Provide the (X, Y) coordinate of the cell's center where the given text is located.  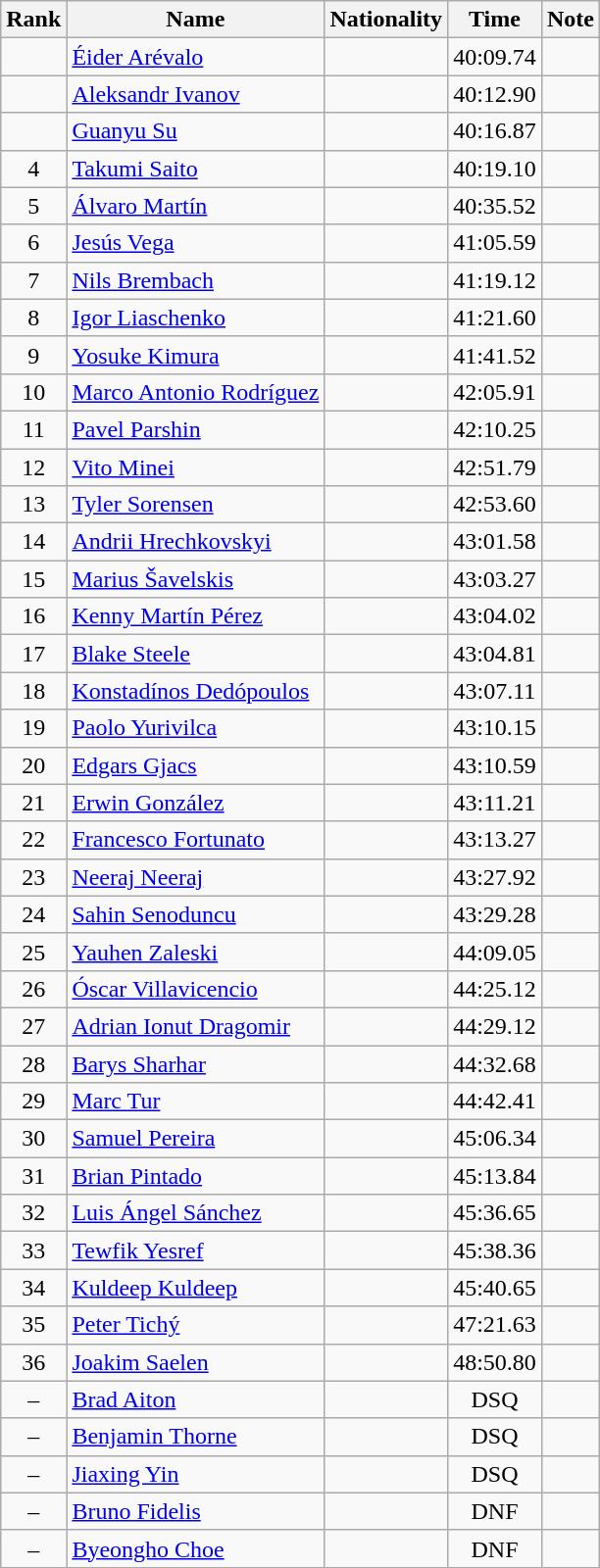
21 (33, 803)
42:53.60 (495, 505)
44:32.68 (495, 1063)
20 (33, 765)
32 (33, 1213)
31 (33, 1176)
Andrii Hrechkovskyi (196, 542)
Pavel Parshin (196, 429)
17 (33, 654)
33 (33, 1250)
41:05.59 (495, 243)
45:36.65 (495, 1213)
11 (33, 429)
Aleksandr Ivanov (196, 94)
40:35.52 (495, 206)
23 (33, 877)
43:10.15 (495, 728)
42:51.79 (495, 467)
Óscar Villavicencio (196, 989)
Erwin González (196, 803)
Igor Liaschenko (196, 318)
5 (33, 206)
Nationality (386, 20)
Kuldeep Kuldeep (196, 1288)
Marius Šavelskis (196, 579)
Éider Arévalo (196, 57)
Sahin Senoduncu (196, 914)
44:42.41 (495, 1102)
43:27.92 (495, 877)
Tyler Sorensen (196, 505)
Paolo Yurivilca (196, 728)
9 (33, 355)
Adrian Ionut Dragomir (196, 1026)
22 (33, 840)
45:06.34 (495, 1139)
Barys Sharhar (196, 1063)
7 (33, 280)
43:03.27 (495, 579)
42:05.91 (495, 392)
42:10.25 (495, 429)
Blake Steele (196, 654)
43:07.11 (495, 691)
16 (33, 616)
34 (33, 1288)
Yauhen Zaleski (196, 952)
14 (33, 542)
44:25.12 (495, 989)
Kenny Martín Pérez (196, 616)
6 (33, 243)
41:41.52 (495, 355)
18 (33, 691)
Brad Aiton (196, 1399)
Joakim Saelen (196, 1362)
15 (33, 579)
Luis Ángel Sánchez (196, 1213)
Rank (33, 20)
10 (33, 392)
Peter Tichý (196, 1325)
Francesco Fortunato (196, 840)
Marco Antonio Rodríguez (196, 392)
25 (33, 952)
43:29.28 (495, 914)
41:21.60 (495, 318)
29 (33, 1102)
Jiaxing Yin (196, 1474)
44:29.12 (495, 1026)
40:09.74 (495, 57)
26 (33, 989)
44:09.05 (495, 952)
47:21.63 (495, 1325)
Guanyu Su (196, 131)
35 (33, 1325)
45:13.84 (495, 1176)
43:04.02 (495, 616)
Neeraj Neeraj (196, 877)
Edgars Gjacs (196, 765)
45:38.36 (495, 1250)
43:01.58 (495, 542)
41:19.12 (495, 280)
Marc Tur (196, 1102)
Vito Minei (196, 467)
Nils Brembach (196, 280)
Yosuke Kimura (196, 355)
30 (33, 1139)
40:12.90 (495, 94)
Byeongho Choe (196, 1548)
43:13.27 (495, 840)
Samuel Pereira (196, 1139)
43:10.59 (495, 765)
Bruno Fidelis (196, 1511)
8 (33, 318)
Konstadínos Dedópoulos (196, 691)
Benjamin Thorne (196, 1437)
Brian Pintado (196, 1176)
43:04.81 (495, 654)
28 (33, 1063)
Time (495, 20)
4 (33, 169)
19 (33, 728)
40:19.10 (495, 169)
12 (33, 467)
43:11.21 (495, 803)
36 (33, 1362)
Takumi Saito (196, 169)
27 (33, 1026)
48:50.80 (495, 1362)
Tewfik Yesref (196, 1250)
40:16.87 (495, 131)
Note (571, 20)
45:40.65 (495, 1288)
24 (33, 914)
Álvaro Martín (196, 206)
Name (196, 20)
13 (33, 505)
Jesús Vega (196, 243)
